Extract the (x, y) coordinate from the center of the cell holding the provided text.  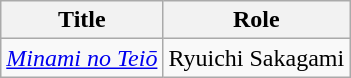
Role (256, 20)
Minami no Teiō (82, 58)
Ryuichi Sakagami (256, 58)
Title (82, 20)
